Pinpoint the cell where the given text exists, returning its (x, y) midpoint coordinate. 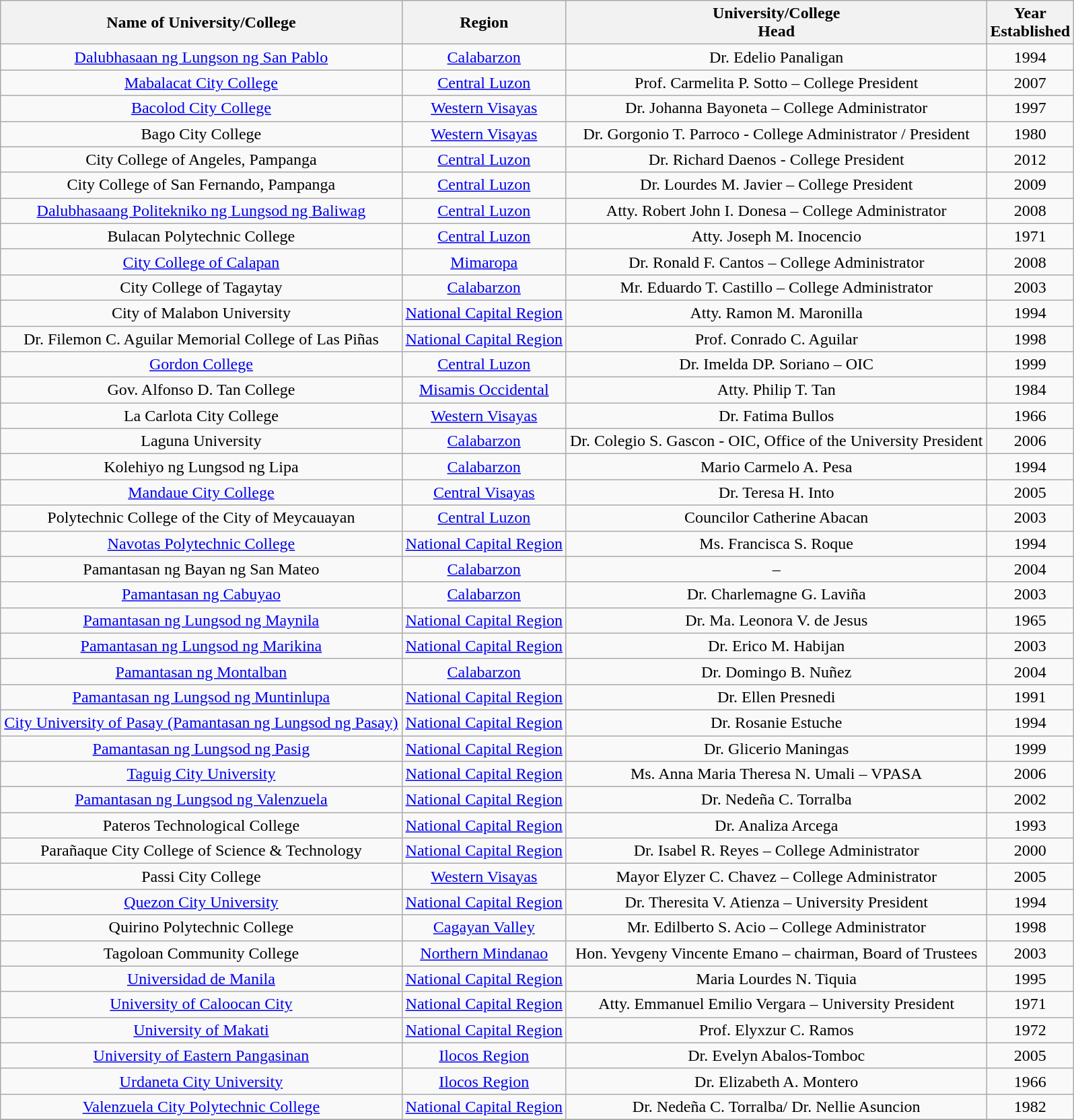
Dr. Filemon C. Aguilar Memorial College of Las Piñas (201, 338)
Bacolod City College (201, 108)
Central Visayas (484, 492)
Atty. Emmanuel Emilio Vergara – University President (777, 1004)
Dr. Domingo B. Nuñez (777, 671)
Pamantasan ng Cabuyao (201, 595)
Atty. Philip T. Tan (777, 390)
2000 (1030, 851)
Prof. Conrado C. Aguilar (777, 338)
Parañaque City College of Science & Technology (201, 851)
Ms. Francisca S. Roque (777, 544)
City of Malabon University (201, 313)
Councilor Catherine Abacan (777, 518)
Name of University/College (201, 23)
Taguig City University (201, 774)
Misamis Occidental (484, 390)
Mimaropa (484, 262)
1991 (1030, 697)
Mandaue City College (201, 492)
Bago City College (201, 134)
1997 (1030, 108)
Dr. Rosanie Estuche (777, 722)
La Carlota City College (201, 416)
Dr. Glicerio Maningas (777, 749)
Valenzuela City Polytechnic College (201, 1107)
City College of Angeles, Pampanga (201, 159)
Hon. Yevgeny Vincente Emano – chairman, Board of Trustees (777, 953)
1982 (1030, 1107)
Dr. Johanna Bayoneta – College Administrator (777, 108)
University of Eastern Pangasinan (201, 1055)
Mr. Edilberto S. Acio – College Administrator (777, 928)
1972 (1030, 1030)
Mr. Eduardo T. Castillo – College Administrator (777, 287)
2002 (1030, 800)
Dr. Colegio S. Gascon - OIC, Office of the University President (777, 441)
Quirino Polytechnic College (201, 928)
Maria Lourdes N. Tiquia (777, 979)
Dr. Isabel R. Reyes – College Administrator (777, 851)
University of Makati (201, 1030)
Mayor Elyzer C. Chavez – College Administrator (777, 876)
Dr. Gorgonio T. Parroco - College Administrator / President (777, 134)
Dr. Fatima Bullos (777, 416)
Dr. Teresa H. Into (777, 492)
Dr. Ellen Presnedi (777, 697)
Dr. Charlemagne G. Laviña (777, 595)
Mario Carmelo A. Pesa (777, 467)
Quezon City University (201, 902)
1995 (1030, 979)
Dr. Edelio Panaligan (777, 57)
Tagoloan Community College (201, 953)
Passi City College (201, 876)
Laguna University (201, 441)
University of Caloocan City (201, 1004)
City College of San Fernando, Pampanga (201, 185)
City College of Tagaytay (201, 287)
Northern Mindanao (484, 953)
1993 (1030, 825)
2007 (1030, 83)
Dalubhasaang Politekniko ng Lungsod ng Baliwag (201, 211)
Atty. Joseph M. Inocencio (777, 236)
Gordon College (201, 365)
University/CollegeHead (777, 23)
1984 (1030, 390)
Pamantasan ng Montalban (201, 671)
Dr. Imelda DP. Soriano – OIC (777, 365)
Urdaneta City University (201, 1081)
– (777, 569)
Pamantasan ng Bayan ng San Mateo (201, 569)
Dr. Nedeña C. Torralba/ Dr. Nellie Asuncion (777, 1107)
City University of Pasay (Pamantasan ng Lungsod ng Pasay) (201, 722)
City College of Calapan (201, 262)
Dr. Evelyn Abalos-Tomboc (777, 1055)
Dr. Ronald F. Cantos – College Administrator (777, 262)
1965 (1030, 620)
2009 (1030, 185)
Dr. Theresita V. Atienza – University President (777, 902)
Dalubhasaan ng Lungson ng San Pablo (201, 57)
Polytechnic College of the City of Meycauayan (201, 518)
Ms. Anna Maria Theresa N. Umali – VPASA (777, 774)
1980 (1030, 134)
YearEstablished (1030, 23)
Dr. Erico M. Habijan (777, 646)
Prof. Elyxzur C. Ramos (777, 1030)
Pamantasan ng Lungsod ng Maynila (201, 620)
Pamantasan ng Lungsod ng Pasig (201, 749)
Dr. Elizabeth A. Montero (777, 1081)
Pamantasan ng Lungsod ng Muntinlupa (201, 697)
Prof. Carmelita P. Sotto – College President (777, 83)
2012 (1030, 159)
Gov. Alfonso D. Tan College (201, 390)
Dr. Richard Daenos - College President (777, 159)
Bulacan Polytechnic College (201, 236)
Dr. Ma. Leonora V. de Jesus (777, 620)
Pamantasan ng Lungsod ng Marikina (201, 646)
Universidad de Manila (201, 979)
Pateros Technological College (201, 825)
Dr. Analiza Arcega (777, 825)
Atty. Robert John I. Donesa – College Administrator (777, 211)
Cagayan Valley (484, 928)
Region (484, 23)
Pamantasan ng Lungsod ng Valenzuela (201, 800)
Navotas Polytechnic College (201, 544)
Dr. Lourdes M. Javier – College President (777, 185)
Kolehiyo ng Lungsod ng Lipa (201, 467)
Mabalacat City College (201, 83)
Atty. Ramon M. Maronilla (777, 313)
Dr. Nedeña C. Torralba (777, 800)
